Pinpoint the cell where the given text exists, returning its (X, Y) midpoint coordinate. 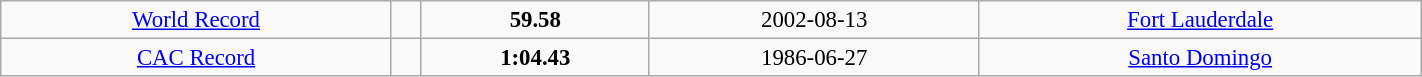
1:04.43 (535, 58)
Santo Domingo (1200, 58)
CAC Record (196, 58)
World Record (196, 20)
Fort Lauderdale (1200, 20)
59.58 (535, 20)
2002-08-13 (814, 20)
1986-06-27 (814, 58)
